Locate the cell with the specified text and output its [x, y] center coordinate. 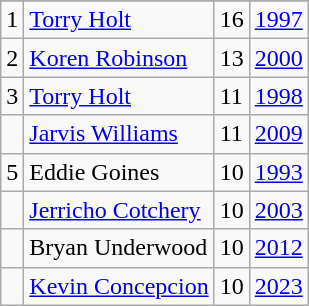
Jerricho Cotchery [119, 210]
1997 [278, 20]
1 [12, 20]
Koren Robinson [119, 58]
Eddie Goines [119, 172]
1998 [278, 96]
2009 [278, 134]
2012 [278, 248]
5 [12, 172]
3 [12, 96]
1993 [278, 172]
16 [232, 20]
2023 [278, 286]
Kevin Concepcion [119, 286]
2000 [278, 58]
2003 [278, 210]
13 [232, 58]
Bryan Underwood [119, 248]
2 [12, 58]
Jarvis Williams [119, 134]
